Determine the (X, Y) coordinate at the center of the cell enclosing the given text.  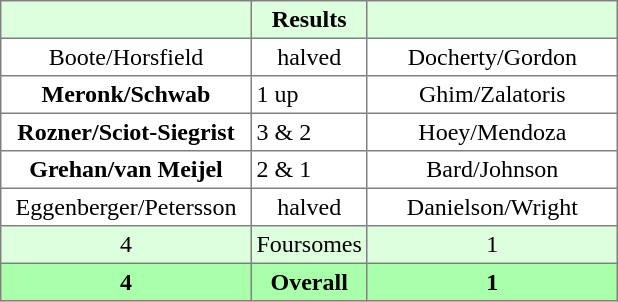
Bard/Johnson (492, 170)
Eggenberger/Petersson (126, 207)
Boote/Horsfield (126, 57)
Ghim/Zalatoris (492, 95)
Danielson/Wright (492, 207)
Overall (309, 282)
Hoey/Mendoza (492, 132)
Docherty/Gordon (492, 57)
Results (309, 20)
2 & 1 (309, 170)
Foursomes (309, 245)
3 & 2 (309, 132)
Grehan/van Meijel (126, 170)
Rozner/Sciot-Siegrist (126, 132)
Meronk/Schwab (126, 95)
1 up (309, 95)
